Capture the cell that displays the provided text and extract its (x, y) central coordinate. 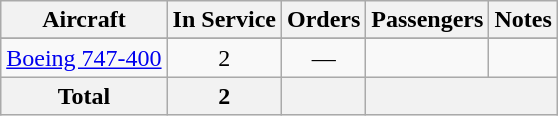
Orders (323, 20)
Boeing 747-400 (84, 58)
Aircraft (84, 20)
Passengers (428, 20)
In Service (224, 20)
Notes (523, 20)
Total (84, 96)
— (323, 58)
